Return (x, y) of the center of cell containing provided text 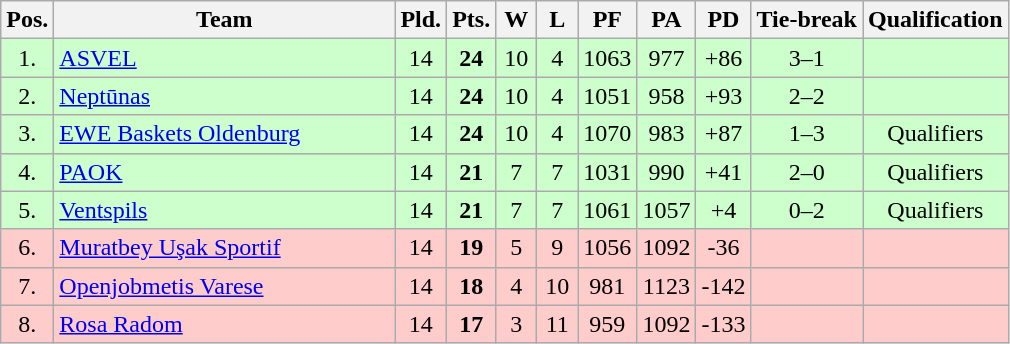
+86 (724, 58)
+93 (724, 96)
977 (666, 58)
1061 (608, 210)
Rosa Radom (224, 324)
983 (666, 134)
Team (224, 20)
1051 (608, 96)
18 (472, 286)
9 (558, 248)
ASVEL (224, 58)
981 (608, 286)
2–0 (807, 172)
3–1 (807, 58)
2–2 (807, 96)
1123 (666, 286)
990 (666, 172)
5 (516, 248)
Ventspils (224, 210)
Neptūnas (224, 96)
PA (666, 20)
1056 (608, 248)
Muratbey Uşak Sportif (224, 248)
1057 (666, 210)
PD (724, 20)
W (516, 20)
7. (28, 286)
PAOK (224, 172)
1. (28, 58)
1031 (608, 172)
-133 (724, 324)
3. (28, 134)
1063 (608, 58)
1–3 (807, 134)
Tie-break (807, 20)
L (558, 20)
1070 (608, 134)
-36 (724, 248)
19 (472, 248)
2. (28, 96)
Qualification (935, 20)
3 (516, 324)
11 (558, 324)
6. (28, 248)
959 (608, 324)
+4 (724, 210)
PF (608, 20)
Openjobmetis Varese (224, 286)
958 (666, 96)
-142 (724, 286)
8. (28, 324)
EWE Baskets Oldenburg (224, 134)
17 (472, 324)
0–2 (807, 210)
Pos. (28, 20)
4. (28, 172)
+41 (724, 172)
Pts. (472, 20)
+87 (724, 134)
5. (28, 210)
Pld. (421, 20)
